Return the (x, y) coordinate for the center point of the cell that contains the specified text.  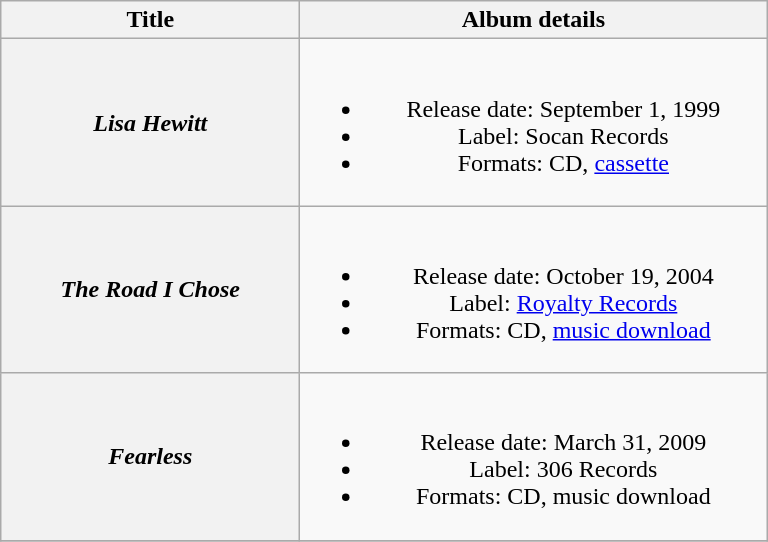
Album details (534, 20)
The Road I Chose (150, 290)
Fearless (150, 456)
Release date: October 19, 2004Label: Royalty RecordsFormats: CD, music download (534, 290)
Release date: March 31, 2009Label: 306 RecordsFormats: CD, music download (534, 456)
Title (150, 20)
Lisa Hewitt (150, 122)
Release date: September 1, 1999Label: Socan RecordsFormats: CD, cassette (534, 122)
